Provide the (x, y) coordinate of the cell's center where the given text is located.  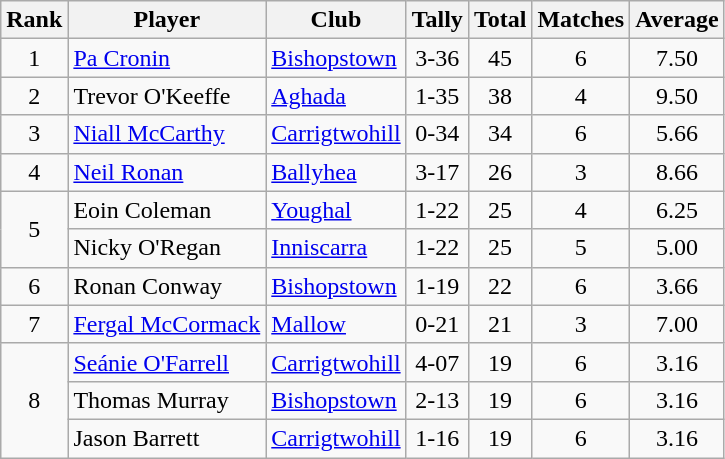
8.66 (678, 172)
1 (34, 58)
6.25 (678, 210)
Inniscarra (336, 248)
Rank (34, 20)
Fergal McCormack (167, 324)
Total (500, 20)
Mallow (336, 324)
8 (34, 400)
Eoin Coleman (167, 210)
26 (500, 172)
5.00 (678, 248)
Aghada (336, 96)
Seánie O'Farrell (167, 362)
21 (500, 324)
Youghal (336, 210)
Matches (581, 20)
Pa Cronin (167, 58)
Club (336, 20)
Thomas Murray (167, 400)
7 (34, 324)
1-19 (437, 286)
0-21 (437, 324)
7.50 (678, 58)
Ballyhea (336, 172)
Nicky O'Regan (167, 248)
1-35 (437, 96)
Niall McCarthy (167, 134)
5.66 (678, 134)
3-36 (437, 58)
4-07 (437, 362)
38 (500, 96)
Ronan Conway (167, 286)
Player (167, 20)
2 (34, 96)
22 (500, 286)
0-34 (437, 134)
3.66 (678, 286)
2-13 (437, 400)
1-16 (437, 438)
Average (678, 20)
3-17 (437, 172)
9.50 (678, 96)
34 (500, 134)
Tally (437, 20)
Neil Ronan (167, 172)
7.00 (678, 324)
Trevor O'Keeffe (167, 96)
Jason Barrett (167, 438)
45 (500, 58)
